Identify which cell holds the provided text, then report its (X, Y) central coordinate. 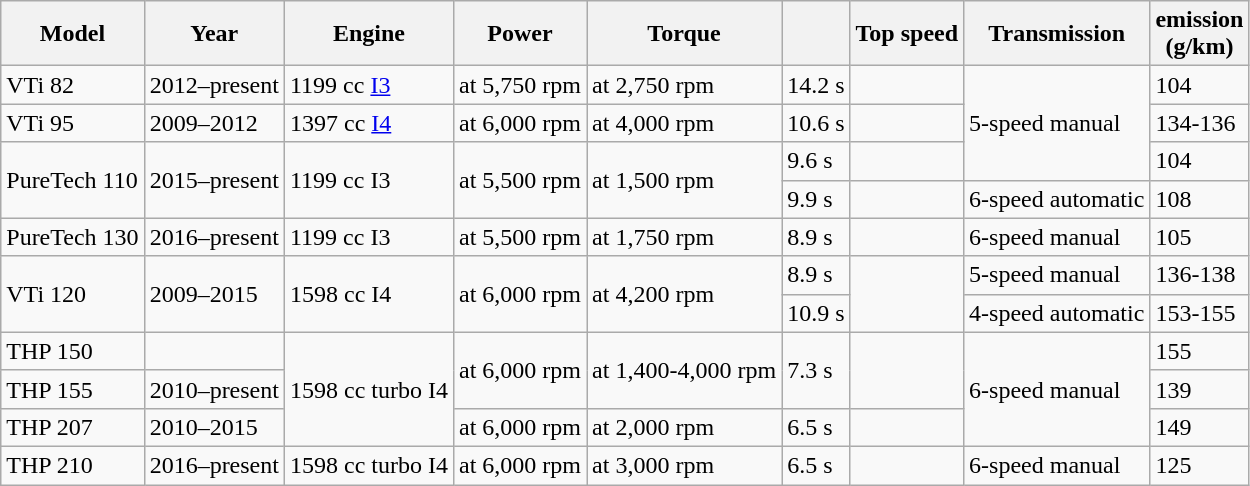
VTi 95 (72, 123)
14.2 s (816, 85)
149 (1200, 427)
at 1,750 rpm (684, 237)
1397 cc I4 (368, 123)
153-155 (1200, 313)
at 5,750 rpm (520, 85)
at 3,000 rpm (684, 465)
9.6 s (816, 161)
PureTech 130 (72, 237)
at 2,750 rpm (684, 85)
4-speed automatic (1057, 313)
2009–2015 (214, 294)
at 4,200 rpm (684, 294)
THP 155 (72, 389)
at 4,000 rpm (684, 123)
PureTech 110 (72, 180)
10.6 s (816, 123)
Transmission (1057, 34)
VTi 82 (72, 85)
VTi 120 (72, 294)
Power (520, 34)
134-136 (1200, 123)
10.9 s (816, 313)
at 1,400-4,000 rpm (684, 370)
2010–2015 (214, 427)
at 1,500 rpm (684, 180)
at 2,000 rpm (684, 427)
THP 150 (72, 351)
Torque (684, 34)
Engine (368, 34)
7.3 s (816, 370)
108 (1200, 199)
105 (1200, 237)
Model (72, 34)
2009–2012 (214, 123)
THP 210 (72, 465)
155 (1200, 351)
Top speed (907, 34)
139 (1200, 389)
9.9 s (816, 199)
2010–present (214, 389)
6-speed automatic (1057, 199)
125 (1200, 465)
2012–present (214, 85)
136-138 (1200, 275)
2015–present (214, 180)
THP 207 (72, 427)
emission(g/km) (1200, 34)
Year (214, 34)
1598 cc I4 (368, 294)
